For the text-containing cell, return its midpoint in (X, Y) coordinate format. 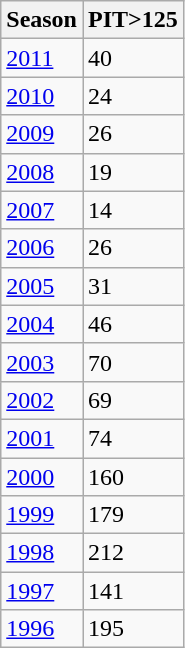
2002 (42, 400)
69 (132, 400)
160 (132, 477)
19 (132, 172)
1996 (42, 629)
14 (132, 210)
2008 (42, 172)
2005 (42, 286)
2004 (42, 324)
74 (132, 438)
2000 (42, 477)
179 (132, 515)
2009 (42, 134)
70 (132, 362)
24 (132, 96)
195 (132, 629)
1997 (42, 591)
31 (132, 286)
2007 (42, 210)
46 (132, 324)
Season (42, 20)
2003 (42, 362)
1999 (42, 515)
2001 (42, 438)
2011 (42, 58)
212 (132, 553)
40 (132, 58)
1998 (42, 553)
2006 (42, 248)
2010 (42, 96)
PIT>125 (132, 20)
141 (132, 591)
